Return the (x, y) coordinate for the center point of the cell that contains the specified text.  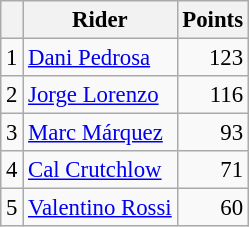
Marc Márquez (100, 133)
Rider (100, 20)
116 (212, 95)
4 (12, 170)
Jorge Lorenzo (100, 95)
71 (212, 170)
5 (12, 208)
Valentino Rossi (100, 208)
2 (12, 95)
Points (212, 20)
Cal Crutchlow (100, 170)
93 (212, 133)
60 (212, 208)
Dani Pedrosa (100, 58)
3 (12, 133)
123 (212, 58)
1 (12, 58)
